Determine the [x, y] coordinate at the center of the cell enclosing the given text.  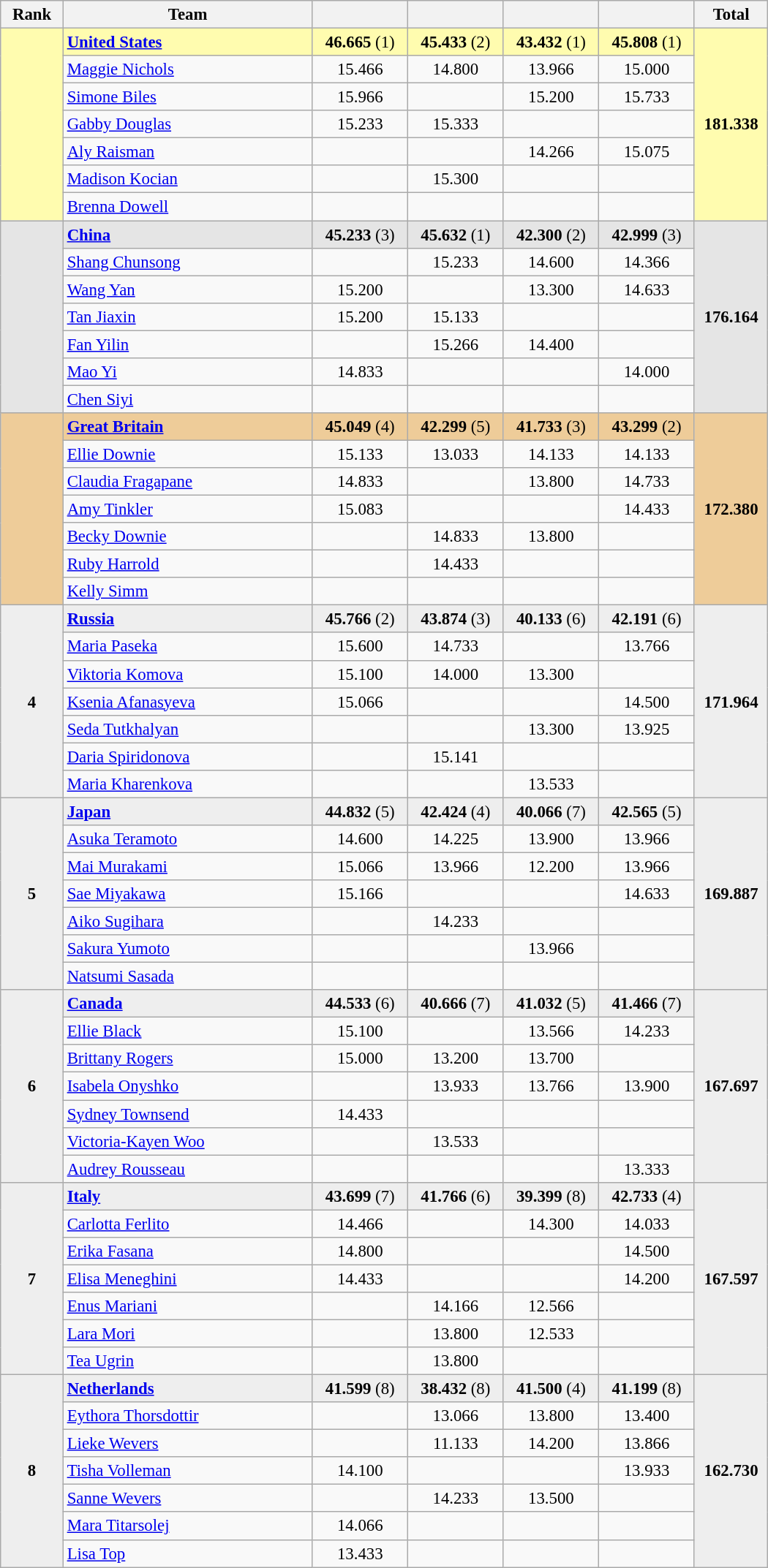
7 [32, 1278]
Becky Downie [187, 537]
38.432 (8) [456, 1389]
Maria Paseka [187, 647]
14.366 [647, 262]
41.733 (3) [551, 427]
Tea Ugrin [187, 1361]
5 [32, 893]
United States [187, 42]
Kelly Simm [187, 591]
42.733 (4) [647, 1196]
15.266 [456, 344]
Chen Siyi [187, 399]
44.533 (6) [360, 1004]
13.066 [456, 1416]
13.925 [647, 729]
Fan Yilin [187, 344]
Maggie Nichols [187, 69]
Great Britain [187, 427]
15.083 [360, 510]
Maria Kharenkova [187, 784]
Carlotta Ferlito [187, 1224]
Team [187, 15]
15.141 [456, 757]
Natsumi Sasada [187, 977]
43.874 (3) [456, 619]
Claudia Fragapane [187, 482]
43.432 (1) [551, 42]
Rank [32, 15]
45.433 (2) [456, 42]
14.033 [647, 1224]
42.300 (2) [551, 235]
14.266 [551, 152]
Japan [187, 811]
Asuka Teramoto [187, 839]
13.566 [551, 1031]
Aly Raisman [187, 152]
42.191 (6) [647, 619]
41.032 (5) [551, 1004]
Brittany Rogers [187, 1059]
Mao Yi [187, 372]
40.133 (6) [551, 619]
12.566 [551, 1306]
Tisha Volleman [187, 1471]
Amy Tinkler [187, 510]
Simone Biles [187, 97]
14.225 [456, 839]
Sanne Wevers [187, 1499]
167.697 [731, 1086]
Seda Tutkhalyan [187, 729]
13.333 [647, 1169]
13.500 [551, 1499]
China [187, 235]
44.832 (5) [360, 811]
8 [32, 1471]
40.066 (7) [551, 811]
Total [731, 15]
42.999 (3) [647, 235]
Madison Kocian [187, 179]
14.100 [360, 1471]
43.699 (7) [360, 1196]
Erika Fasana [187, 1251]
Daria Spiridonova [187, 757]
15.075 [647, 152]
41.500 (4) [551, 1389]
Eythora Thorsdottir [187, 1416]
167.597 [731, 1278]
45.632 (1) [456, 235]
41.766 (6) [456, 1196]
Brenna Dowell [187, 207]
42.565 (5) [647, 811]
4 [32, 702]
11.133 [456, 1444]
45.233 (3) [360, 235]
15.166 [360, 894]
13.866 [647, 1444]
41.199 (8) [647, 1389]
6 [32, 1086]
Victoria-Kayen Woo [187, 1141]
39.399 (8) [551, 1196]
169.887 [731, 893]
Sakura Yumoto [187, 949]
Netherlands [187, 1389]
Gabby Douglas [187, 124]
12.533 [551, 1333]
Elisa Meneghini [187, 1279]
15.466 [360, 69]
Wang Yan [187, 289]
46.665 (1) [360, 42]
40.666 (7) [456, 1004]
Enus Mariani [187, 1306]
41.466 (7) [647, 1004]
43.299 (2) [647, 427]
15.300 [456, 179]
Shang Chunsong [187, 262]
Canada [187, 1004]
14.400 [551, 344]
15.600 [360, 647]
Mai Murakami [187, 866]
Audrey Rousseau [187, 1169]
Tan Jiaxin [187, 317]
14.066 [360, 1526]
Ruby Harrold [187, 564]
Lisa Top [187, 1553]
Italy [187, 1196]
14.166 [456, 1306]
15.966 [360, 97]
13.433 [360, 1553]
13.033 [456, 454]
42.299 (5) [456, 427]
Russia [187, 619]
14.466 [360, 1224]
45.808 (1) [647, 42]
14.300 [551, 1224]
Lieke Wevers [187, 1444]
41.599 (8) [360, 1389]
176.164 [731, 317]
42.424 (4) [456, 811]
Ksenia Afanasyeva [187, 702]
45.766 (2) [360, 619]
12.200 [551, 866]
Ellie Downie [187, 454]
Mara Titarsolej [187, 1526]
15.333 [456, 124]
15.733 [647, 97]
162.730 [731, 1471]
Sae Miyakawa [187, 894]
172.380 [731, 509]
Lara Mori [187, 1333]
181.338 [731, 124]
45.049 (4) [360, 427]
Ellie Black [187, 1031]
13.200 [456, 1059]
Isabela Onyshko [187, 1086]
Viktoria Komova [187, 674]
13.400 [647, 1416]
13.700 [551, 1059]
Sydney Townsend [187, 1114]
Aiko Sugihara [187, 922]
171.964 [731, 702]
